Return (X, Y) of the center of cell containing provided text 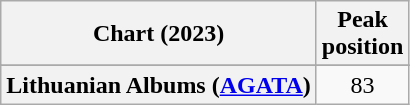
Lithuanian Albums (AGATA) (159, 85)
Peakposition (362, 34)
83 (362, 85)
Chart (2023) (159, 34)
